Extract the [x, y] coordinate from the center of the cell holding the provided text.  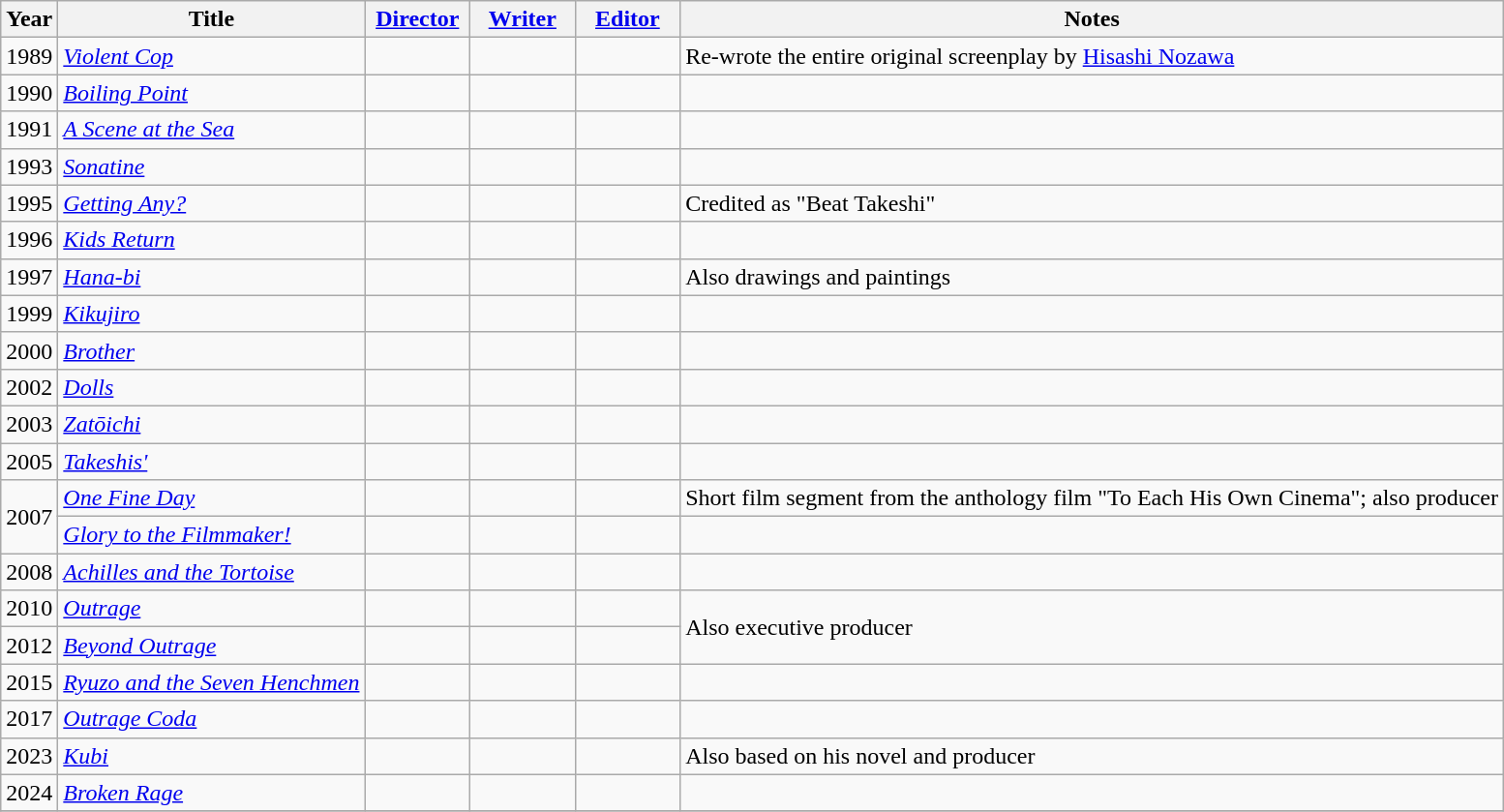
1989 [29, 56]
Getting Any? [211, 203]
Ryuzo and the Seven Henchmen [211, 682]
Writer [523, 19]
2017 [29, 719]
1996 [29, 240]
Violent Cop [211, 56]
2000 [29, 350]
Boiling Point [211, 93]
Hana-bi [211, 277]
1995 [29, 203]
2015 [29, 682]
A Scene at the Sea [211, 130]
Credited as "Beat Takeshi" [1092, 203]
One Fine Day [211, 498]
Dolls [211, 387]
1990 [29, 93]
1997 [29, 277]
2002 [29, 387]
Brother [211, 350]
Also executive producer [1092, 627]
Beyond Outrage [211, 646]
2008 [29, 572]
2005 [29, 462]
Sonatine [211, 166]
Outrage Coda [211, 719]
Short film segment from the anthology film "To Each His Own Cinema"; also producer [1092, 498]
2003 [29, 424]
2012 [29, 646]
Re-wrote the entire original screenplay by Hisashi Nozawa [1092, 56]
Editor [627, 19]
2024 [29, 793]
Kids Return [211, 240]
2007 [29, 517]
2023 [29, 756]
Broken Rage [211, 793]
Director [418, 19]
1991 [29, 130]
2010 [29, 609]
Takeshis' [211, 462]
Zatōichi [211, 424]
Kikujiro [211, 314]
Glory to the Filmmaker! [211, 535]
Achilles and the Tortoise [211, 572]
Outrage [211, 609]
1999 [29, 314]
Also drawings and paintings [1092, 277]
Year [29, 19]
1993 [29, 166]
Notes [1092, 19]
Also based on his novel and producer [1092, 756]
Title [211, 19]
Kubi [211, 756]
